Locate the cell with the specified text and output its (x, y) center coordinate. 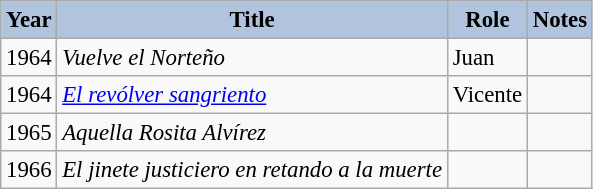
Title (252, 20)
Year (29, 20)
El revólver sangriento (252, 95)
El jinete justiciero en retando a la muerte (252, 170)
Role (487, 20)
Vicente (487, 95)
Aquella Rosita Alvírez (252, 133)
1966 (29, 170)
Notes (560, 20)
Juan (487, 58)
Vuelve el Norteño (252, 58)
1965 (29, 133)
